Output the [x, y] coordinate of the center of the cell containing the given text.  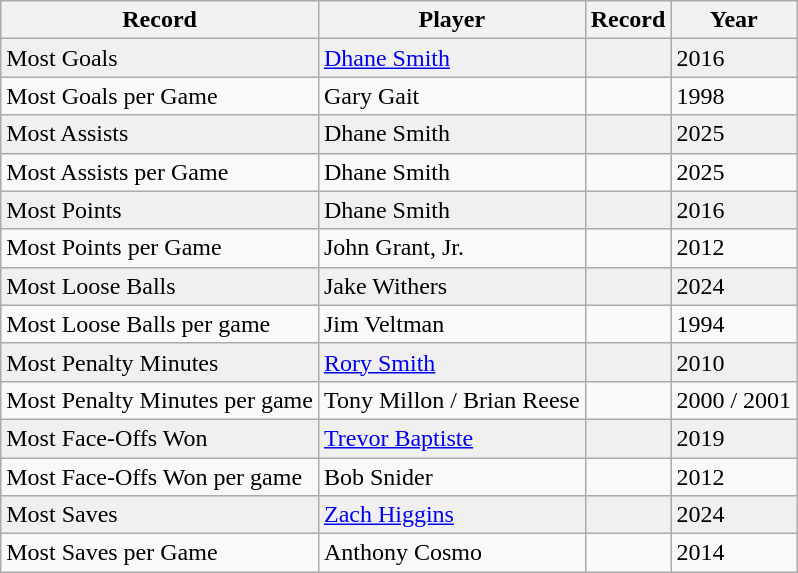
Year [734, 20]
Most Loose Balls [160, 286]
Bob Snider [452, 477]
Zach Higgins [452, 515]
Player [452, 20]
Most Face-Offs Won per game [160, 477]
Tony Millon / Brian Reese [452, 400]
Most Penalty Minutes [160, 362]
Most Goals [160, 58]
Most Points per Game [160, 248]
Rory Smith [452, 362]
Most Saves per Game [160, 553]
Gary Gait [452, 96]
1994 [734, 324]
Jim Veltman [452, 324]
Anthony Cosmo [452, 553]
Most Assists [160, 134]
Trevor Baptiste [452, 438]
Jake Withers [452, 286]
Most Penalty Minutes per game [160, 400]
2010 [734, 362]
Most Face-Offs Won [160, 438]
Most Loose Balls per game [160, 324]
Most Points [160, 210]
1998 [734, 96]
Most Goals per Game [160, 96]
2000 / 2001 [734, 400]
Most Saves [160, 515]
John Grant, Jr. [452, 248]
Most Assists per Game [160, 172]
2014 [734, 553]
2019 [734, 438]
